Return the [X, Y] coordinate for the center point of the cell that contains the specified text.  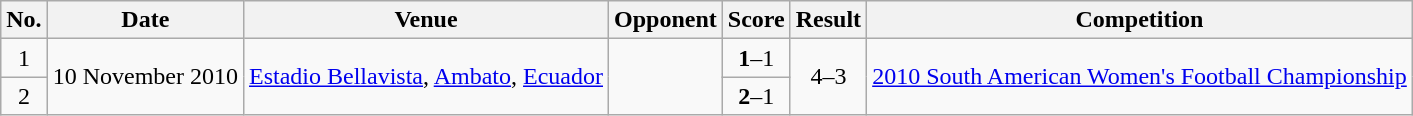
2 [24, 96]
2–1 [756, 96]
Venue [426, 20]
4–3 [828, 77]
Result [828, 20]
Competition [1140, 20]
1 [24, 58]
No. [24, 20]
1–1 [756, 58]
Score [756, 20]
10 November 2010 [145, 77]
Opponent [666, 20]
Date [145, 20]
2010 South American Women's Football Championship [1140, 77]
Estadio Bellavista, Ambato, Ecuador [426, 77]
